Locate the cell with the specified text and output its (x, y) center coordinate. 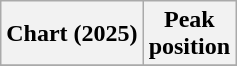
Peakposition (189, 34)
Chart (2025) (72, 34)
